From the cell containing the given text, extract its center point as (X, Y) coordinate. 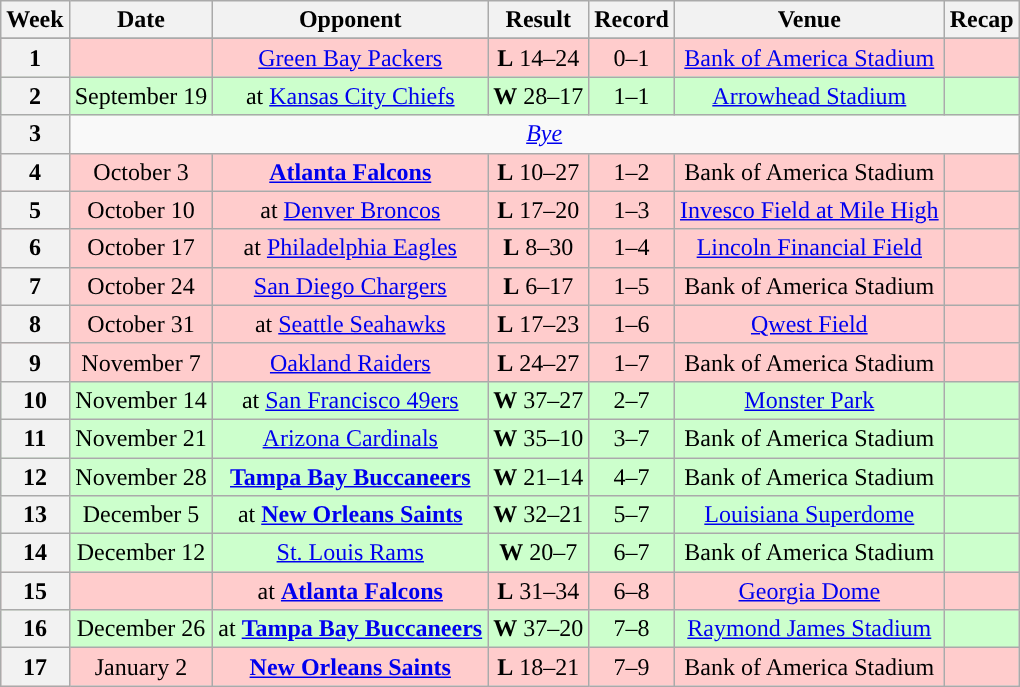
8 (35, 324)
11 (35, 438)
October 24 (141, 286)
Lincoln Financial Field (809, 248)
Bye (544, 134)
1–7 (632, 362)
9 (35, 362)
at Atlanta Falcons (350, 591)
Monster Park (809, 400)
Result (538, 20)
Tampa Bay Buccaneers (350, 477)
7 (35, 286)
17 (35, 667)
December 26 (141, 629)
October 10 (141, 210)
7–9 (632, 667)
2–7 (632, 400)
at Kansas City Chiefs (350, 96)
W 35–10 (538, 438)
6–8 (632, 591)
0–1 (632, 58)
7–8 (632, 629)
1–2 (632, 172)
14 (35, 553)
W 21–14 (538, 477)
W 37–27 (538, 400)
at Seattle Seahawks (350, 324)
Oakland Raiders (350, 362)
2 (35, 96)
W 32–21 (538, 515)
W 28–17 (538, 96)
W 20–7 (538, 553)
Georgia Dome (809, 591)
6–7 (632, 553)
St. Louis Rams (350, 553)
5–7 (632, 515)
October 31 (141, 324)
November 7 (141, 362)
Arrowhead Stadium (809, 96)
Record (632, 20)
Qwest Field (809, 324)
5 (35, 210)
September 19 (141, 96)
Venue (809, 20)
at San Francisco 49ers (350, 400)
L 6–17 (538, 286)
15 (35, 591)
Opponent (350, 20)
1–1 (632, 96)
3–7 (632, 438)
Invesco Field at Mile High (809, 210)
L 10–27 (538, 172)
at Tampa Bay Buccaneers (350, 629)
L 24–27 (538, 362)
16 (35, 629)
Date (141, 20)
November 14 (141, 400)
November 21 (141, 438)
January 2 (141, 667)
1–4 (632, 248)
4–7 (632, 477)
at Denver Broncos (350, 210)
12 (35, 477)
Atlanta Falcons (350, 172)
L 17–23 (538, 324)
October 17 (141, 248)
Recap (982, 20)
13 (35, 515)
Arizona Cardinals (350, 438)
1–6 (632, 324)
December 5 (141, 515)
4 (35, 172)
W 37–20 (538, 629)
Raymond James Stadium (809, 629)
6 (35, 248)
L 8–30 (538, 248)
1 (35, 58)
L 14–24 (538, 58)
November 28 (141, 477)
October 3 (141, 172)
at New Orleans Saints (350, 515)
Louisiana Superdome (809, 515)
10 (35, 400)
L 17–20 (538, 210)
New Orleans Saints (350, 667)
L 18–21 (538, 667)
1–3 (632, 210)
1–5 (632, 286)
Green Bay Packers (350, 58)
L 31–34 (538, 591)
San Diego Chargers (350, 286)
3 (35, 134)
December 12 (141, 553)
Week (35, 20)
at Philadelphia Eagles (350, 248)
